Scan for the cell matching the given text and deliver its [x, y] coordinate at center. 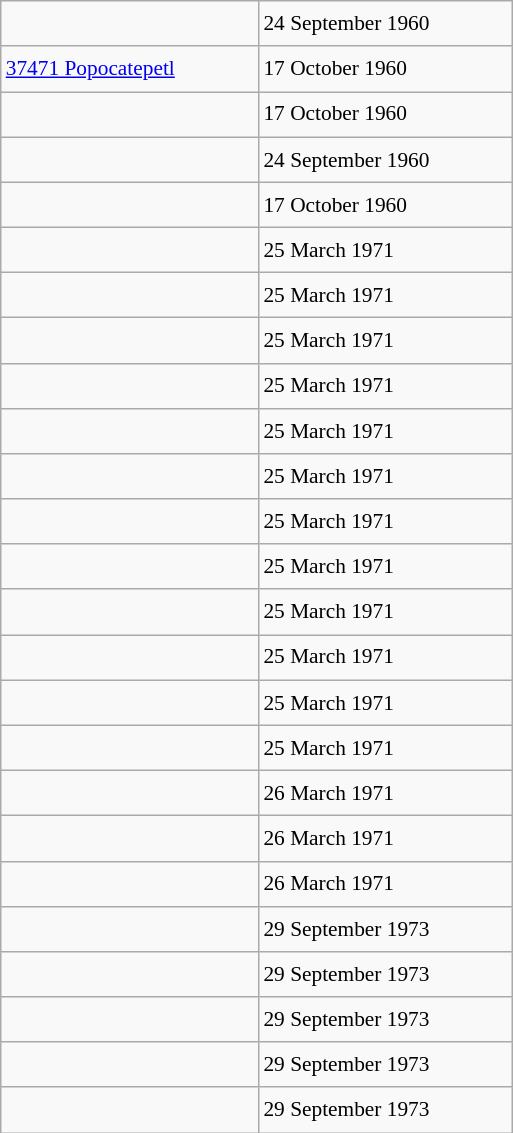
37471 Popocatepetl [130, 68]
